Pinpoint the cell where the given text exists, returning its (x, y) midpoint coordinate. 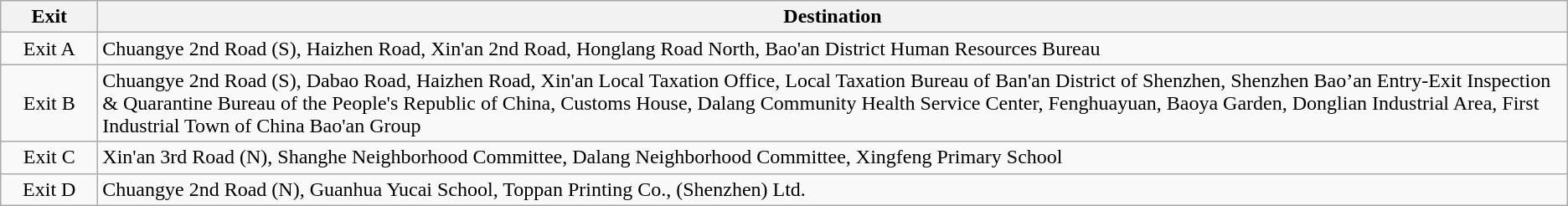
Exit A (49, 49)
Exit B (49, 103)
Exit (49, 17)
Chuangye 2nd Road (S), Haizhen Road, Xin'an 2nd Road, Honglang Road North, Bao'an District Human Resources Bureau (833, 49)
Exit C (49, 157)
Xin'an 3rd Road (N), Shanghe Neighborhood Committee, Dalang Neighborhood Committee, Xingfeng Primary School (833, 157)
Chuangye 2nd Road (N), Guanhua Yucai School, Toppan Printing Co., (Shenzhen) Ltd. (833, 189)
Destination (833, 17)
Exit D (49, 189)
